Pinpoint the cell where the given text exists, returning its [X, Y] midpoint coordinate. 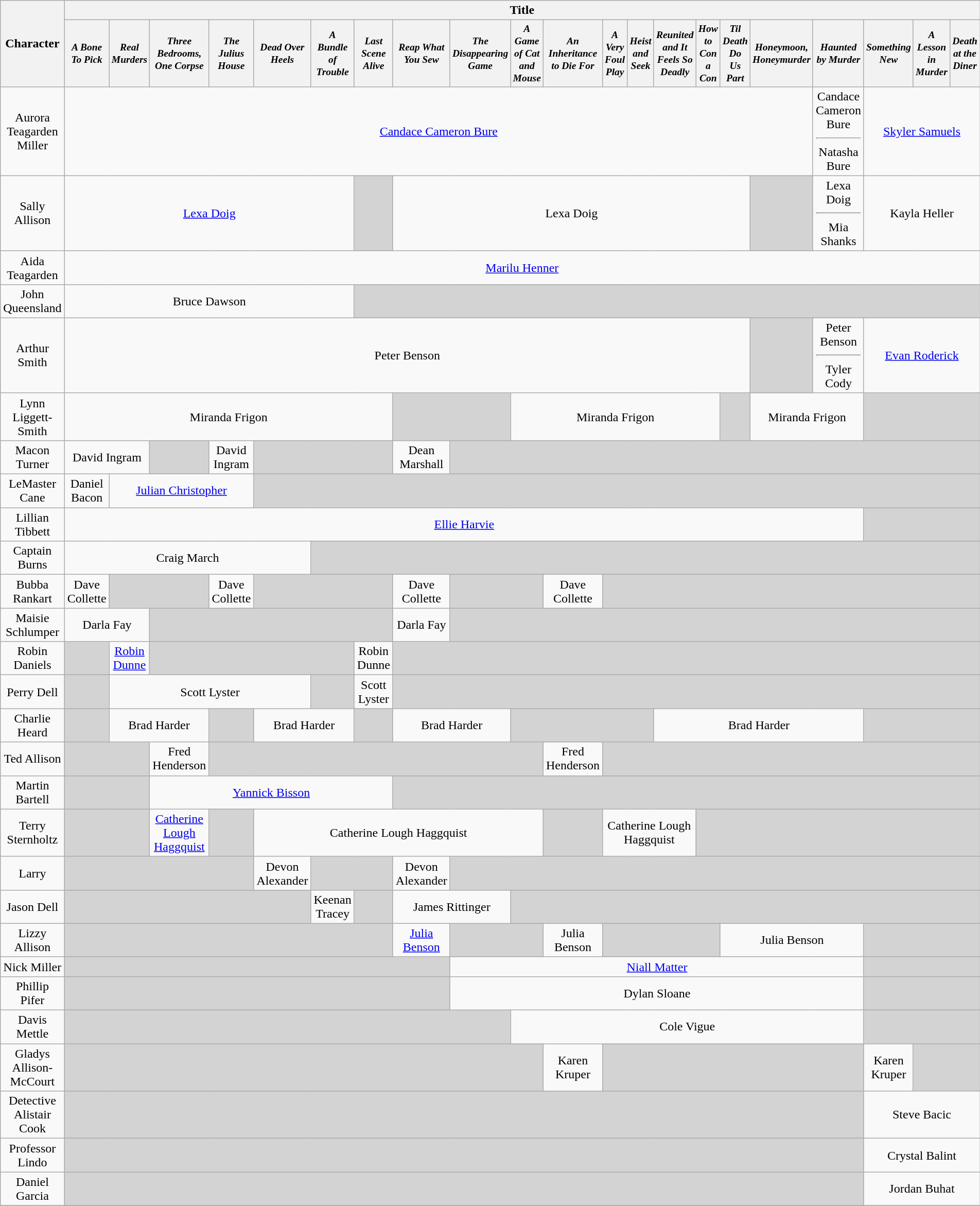
Keenan Tracey [332, 906]
The Julius House [232, 54]
Candace Cameron BureNatasha Bure [838, 131]
Aida Teagarden [32, 268]
A Lesson in Murder [932, 54]
Real Murders [130, 54]
LeMaster Cane [32, 491]
A Very Foul Play [615, 54]
Til Death Do Us Part [735, 54]
Daniel Bacon [86, 491]
Reap What You Sew [421, 54]
Steve Bacic [921, 1115]
Lizzy Allison [32, 940]
Dylan Sloane [657, 993]
Ted Allison [32, 759]
Peter Benson [407, 355]
Lynn Liggett-Smith [32, 417]
Reunited and It Feels So Deadly [675, 54]
Evan Roderick [921, 355]
Julian Christopher [181, 491]
Professor Lindo [32, 1156]
Sally Allison [32, 213]
Haunted by Murder [838, 54]
Candace Cameron Bure [439, 131]
Captain Burns [32, 558]
Marilu Henner [522, 268]
Bruce Dawson [209, 301]
Title [522, 10]
Honeymoon, Honeymurder [781, 54]
Last Scene Alive [374, 54]
Niall Matter [657, 967]
John Queensland [32, 301]
Lexa DoigMia Shanks [838, 213]
Cole Vigue [688, 1027]
Perry Dell [32, 692]
Maisie Schlumper [32, 625]
Dead Over Heels [282, 54]
TheDisappearing Game [480, 54]
A Bundle of Trouble [332, 54]
Charlie Heard [32, 725]
Larry [32, 873]
A Bone To Pick [86, 54]
Craig March [187, 558]
Arthur Smith [32, 355]
Yannick Bisson [271, 792]
Ellie Harvie [464, 524]
Detective Alistair Cook [32, 1115]
Dean Marshall [421, 457]
Kayla Heller [921, 213]
Bubba Rankart [32, 591]
Peter BensonTyler Cody [838, 355]
An Inheritance to Die For [572, 54]
Jason Dell [32, 906]
Martin Bartell [32, 792]
Heist and Seek [641, 54]
Three Bedrooms, One Corpse [179, 54]
Macon Turner [32, 457]
Phillip Pifer [32, 993]
Aurora Teagarden Miller [32, 131]
Davis Mettle [32, 1027]
Daniel Garcia [32, 1188]
Crystal Balint [921, 1156]
Lillian Tibbett [32, 524]
Skyler Samuels [921, 131]
A Game of Cat and Mouse [527, 54]
Character [32, 43]
Robin Daniels [32, 658]
Jordan Buhat [921, 1188]
James Rittinger [452, 906]
Terry Sternholtz [32, 833]
Death at the Diner [965, 54]
Something New [888, 54]
How to Con a Con [708, 54]
Gladys Allison-McCourt [32, 1067]
Nick Miller [32, 967]
